Scan for the cell matching the given text and deliver its (X, Y) coordinate at center. 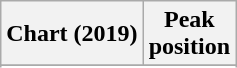
Peakposition (189, 34)
Chart (2019) (72, 34)
